Return the [x, y] coordinate for the center point of the cell that contains the specified text.  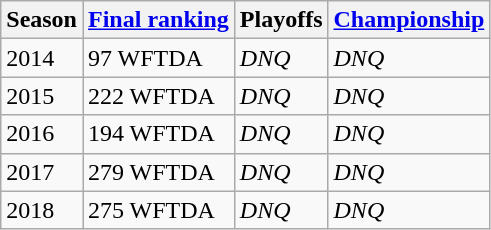
275 WFTDA [158, 210]
2018 [42, 210]
279 WFTDA [158, 172]
2014 [42, 58]
194 WFTDA [158, 134]
222 WFTDA [158, 96]
2015 [42, 96]
2017 [42, 172]
Playoffs [281, 20]
2016 [42, 134]
97 WFTDA [158, 58]
Championship [409, 20]
Season [42, 20]
Final ranking [158, 20]
